Provide the [x, y] coordinate of the cell's center where the given text is located.  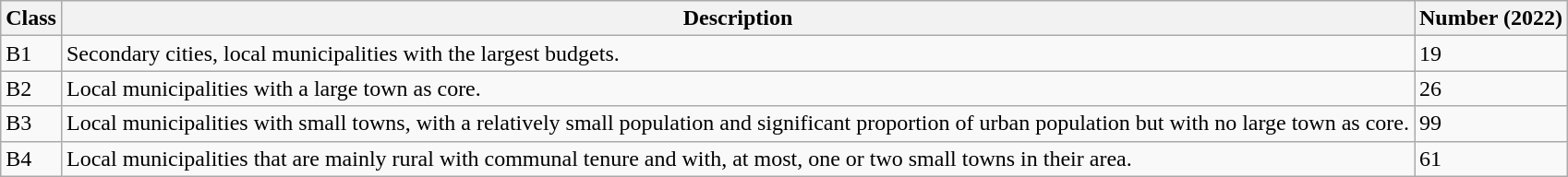
Local municipalities that are mainly rural with communal tenure and with, at most, one or two small towns in their area. [737, 159]
Class [31, 18]
B3 [31, 124]
B4 [31, 159]
61 [1491, 159]
B1 [31, 53]
Local municipalities with a large town as core. [737, 88]
26 [1491, 88]
Secondary cities, local municipalities with the largest budgets. [737, 53]
Description [737, 18]
99 [1491, 124]
Number (2022) [1491, 18]
19 [1491, 53]
B2 [31, 88]
